Locate the cell with the specified text and output its [x, y] center coordinate. 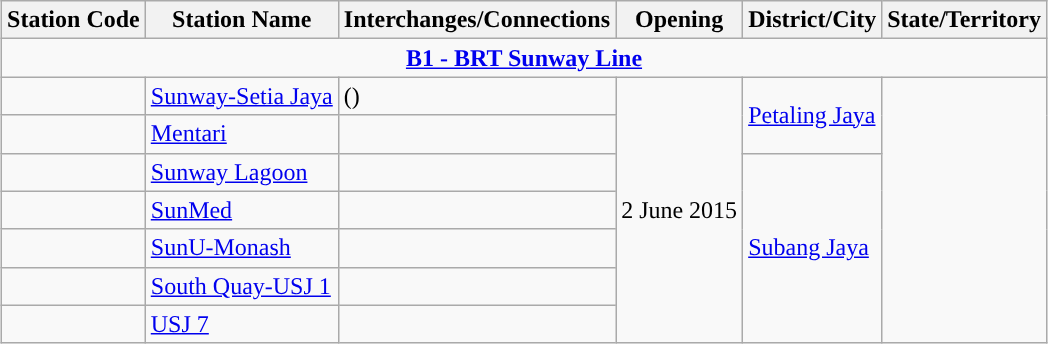
Opening [680, 20]
District/City [812, 20]
Station Code [74, 20]
Mentari [242, 134]
South Quay-USJ 1 [242, 286]
Interchanges/Connections [476, 20]
B1 - BRT Sunway Line [524, 58]
Sunway Lagoon [242, 172]
Petaling Jaya [812, 115]
Station Name [242, 20]
USJ 7 [242, 324]
() [476, 96]
SunMed [242, 210]
SunU-Monash [242, 248]
State/Territory [964, 20]
Subang Jaya [812, 248]
2 June 2015 [680, 210]
Sunway-Setia Jaya [242, 96]
